Provide the (X, Y) coordinate of the cell's center where the given text is located.  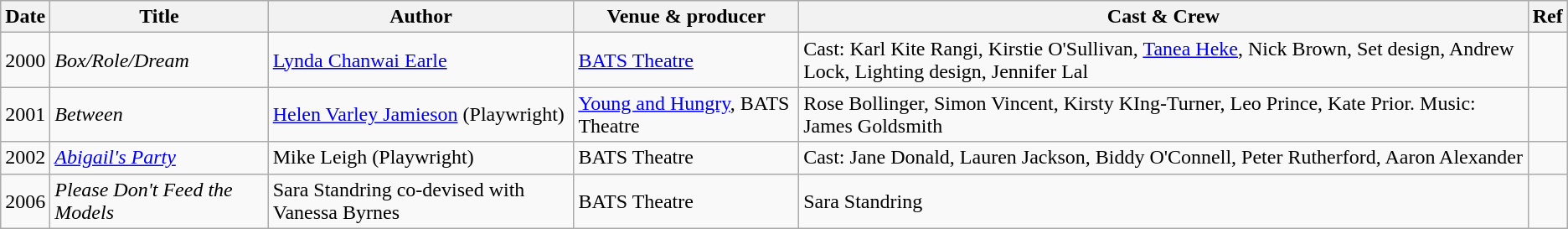
Sara Standring co-devised with Vanessa Byrnes (420, 201)
2000 (25, 60)
Author (420, 17)
Rose Bollinger, Simon Vincent, Kirsty KIng-Turner, Leo Prince, Kate Prior. Music: James Goldsmith (1164, 114)
Helen Varley Jamieson (Playwright) (420, 114)
Venue & producer (687, 17)
2006 (25, 201)
Cast: Jane Donald, Lauren Jackson, Biddy O'Connell, Peter Rutherford, Aaron Alexander (1164, 158)
2002 (25, 158)
Between (159, 114)
Please Don't Feed the Models (159, 201)
Young and Hungry, BATS Theatre (687, 114)
2001 (25, 114)
Cast: Karl Kite Rangi, Kirstie O'Sullivan, Tanea Heke, Nick Brown, Set design, Andrew Lock, Lighting design, Jennifer Lal (1164, 60)
Ref (1548, 17)
Title (159, 17)
Sara Standring (1164, 201)
Date (25, 17)
Cast & Crew (1164, 17)
Abigail's Party (159, 158)
Lynda Chanwai Earle (420, 60)
Mike Leigh (Playwright) (420, 158)
Box/Role/Dream (159, 60)
